Find where the given text appears and provide that cell's center as [x, y] coordinate. 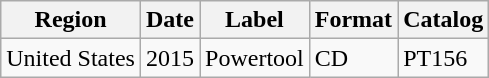
Format [353, 20]
United States [71, 58]
Catalog [444, 20]
Date [170, 20]
Region [71, 20]
Label [255, 20]
PT156 [444, 58]
Powertool [255, 58]
CD [353, 58]
2015 [170, 58]
